Return the [x, y] coordinate for the center point of the cell that contains the specified text.  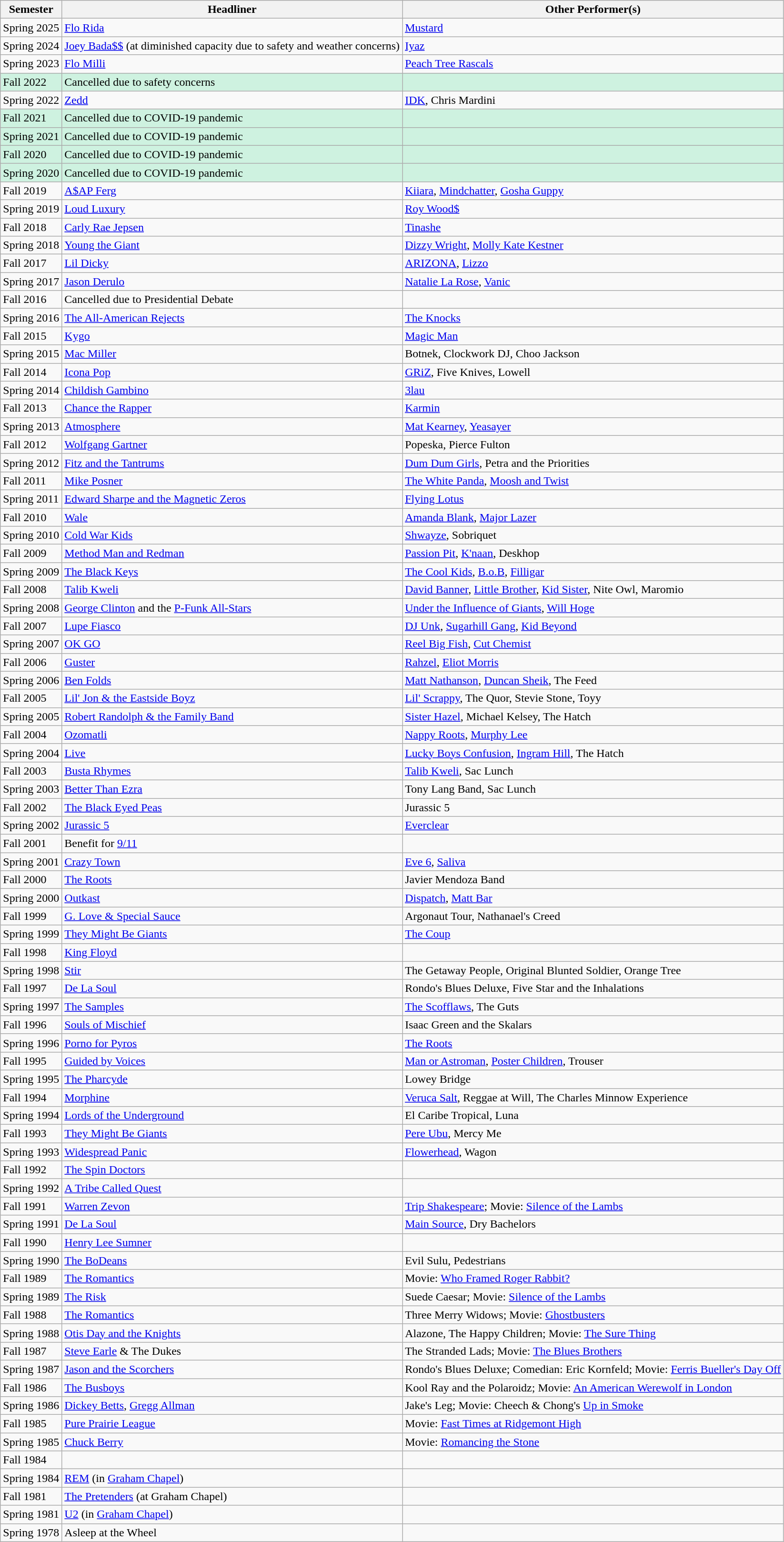
Trip Shakespeare; Movie: Silence of the Lambs [593, 1206]
Movie: Fast Times at Ridgemont High [593, 1424]
Wolfgang Gartner [232, 444]
Fall 1996 [31, 1025]
Otis Day and the Knights [232, 1333]
The Scofflaws, The Guts [593, 1007]
Busta Rhymes [232, 771]
Spring 2017 [31, 282]
Fall 2014 [31, 372]
Fall 2017 [31, 263]
Semester [31, 10]
The Black Eyed Peas [232, 807]
Fall 2016 [31, 300]
Spring 1988 [31, 1333]
Tony Lang Band, Sac Lunch [593, 789]
Spring 2002 [31, 826]
The Pretenders (at Graham Chapel) [232, 1496]
Main Source, Dry Bachelors [593, 1224]
Movie: Who Framed Roger Rabbit? [593, 1279]
Spring 2000 [31, 898]
Fall 2015 [31, 336]
Pure Prairie League [232, 1424]
Fall 2002 [31, 807]
Spring 2015 [31, 354]
Spring 1991 [31, 1224]
Morphine [232, 1097]
Popeska, Pierce Fulton [593, 444]
Fall 1990 [31, 1242]
G. Love & Special Sauce [232, 916]
King Floyd [232, 952]
Spring 2005 [31, 716]
Flo Milli [232, 64]
David Banner, Little Brother, Kid Sister, Nite Owl, Maromio [593, 590]
ARIZONA, Lizzo [593, 263]
Fall 2011 [31, 481]
Peach Tree Rascals [593, 64]
Spring 1994 [31, 1116]
Spring 2016 [31, 318]
Wale [232, 517]
Fall 2020 [31, 154]
Under the Influence of Giants, Will Hoge [593, 608]
Fitz and the Tantrums [232, 463]
Movie: Romancing the Stone [593, 1442]
Flying Lotus [593, 499]
The Getaway People, Original Blunted Soldier, Orange Tree [593, 970]
Spring 1981 [31, 1514]
Other Performer(s) [593, 10]
Spring 1985 [31, 1442]
Dizzy Wright, Molly Kate Kestner [593, 245]
Icona Pop [232, 372]
Spring 1998 [31, 970]
George Clinton and the P-Funk All-Stars [232, 608]
U2 (in Graham Chapel) [232, 1514]
Lil' Scrappy, The Quor, Stevie Stone, Toyy [593, 698]
Better Than Ezra [232, 789]
The Knocks [593, 318]
Spring 2012 [31, 463]
Spring 1993 [31, 1152]
Chance the Rapper [232, 408]
Porno for Pyros [232, 1043]
Fall 1984 [31, 1460]
Fall 1993 [31, 1134]
Guided by Voices [232, 1061]
Henry Lee Sumner [232, 1242]
REM (in Graham Chapel) [232, 1478]
Sister Hazel, Michael Kelsey, The Hatch [593, 716]
Nappy Roots, Murphy Lee [593, 735]
Live [232, 753]
Spring 2022 [31, 100]
Evil Sulu, Pedestrians [593, 1260]
Spring 2018 [31, 245]
Talib Kweli, Sac Lunch [593, 771]
Shwayze, Sobriquet [593, 535]
Fall 2006 [31, 662]
Talib Kweli [232, 590]
The Pharcyde [232, 1079]
Spring 2007 [31, 644]
Spring 2006 [31, 680]
The Spin Doctors [232, 1170]
OK GO [232, 644]
Zedd [232, 100]
The Cool Kids, B.o.B, Filligar [593, 572]
Fall 1992 [31, 1170]
Spring 2003 [31, 789]
Botnek, Clockwork DJ, Choo Jackson [593, 354]
Fall 2010 [31, 517]
Fall 1995 [31, 1061]
Fall 2018 [31, 227]
Spring 2023 [31, 64]
The Stranded Lads; Movie: The Blues Brothers [593, 1351]
Fall 2008 [31, 590]
Lowey Bridge [593, 1079]
Crazy Town [232, 862]
A Tribe Called Quest [232, 1188]
Pere Ubu, Mercy Me [593, 1134]
Spring 2014 [31, 390]
Mike Posner [232, 481]
Fall 1998 [31, 952]
Warren Zevon [232, 1206]
Man or Astroman, Poster Children, Trouser [593, 1061]
Fall 2009 [31, 554]
Edward Sharpe and the Magnetic Zeros [232, 499]
Steve Earle & The Dukes [232, 1351]
Chuck Berry [232, 1442]
DJ Unk, Sugarhill Gang, Kid Beyond [593, 626]
Method Man and Redman [232, 554]
Widespread Panic [232, 1152]
Spring 2011 [31, 499]
Passion Pit, K'naan, Deskhop [593, 554]
Fall 1989 [31, 1279]
Magic Man [593, 336]
Spring 1984 [31, 1478]
Spring 1996 [31, 1043]
Three Merry Widows; Movie: Ghostbusters [593, 1315]
Fall 2004 [31, 735]
Flo Rida [232, 28]
Veruca Salt, Reggae at Will, The Charles Minnow Experience [593, 1097]
Rondo's Blues Deluxe, Five Star and the Inhalations [593, 988]
Everclear [593, 826]
Spring 1989 [31, 1297]
Flowerhead, Wagon [593, 1152]
Iyaz [593, 46]
Natalie La Rose, Vanic [593, 282]
The Black Keys [232, 572]
Javier Mendoza Band [593, 880]
Spring 1986 [31, 1406]
The Busboys [232, 1388]
Alazone, The Happy Children; Movie: The Sure Thing [593, 1333]
Fall 1991 [31, 1206]
Mac Miller [232, 354]
Jason Derulo [232, 282]
El Caribe Tropical, Luna [593, 1116]
Ben Folds [232, 680]
Headliner [232, 10]
The Samples [232, 1007]
Spring 2004 [31, 753]
Lil Dicky [232, 263]
Mat Kearney, Yeasayer [593, 426]
Spring 2021 [31, 136]
IDK, Chris Mardini [593, 100]
Spring 1992 [31, 1188]
Suede Caesar; Movie: Silence of the Lambs [593, 1297]
The All-American Rejects [232, 318]
Spring 1995 [31, 1079]
Spring 1990 [31, 1260]
Spring 2001 [31, 862]
Fall 1981 [31, 1496]
Amanda Blank, Major Lazer [593, 517]
Fall 2012 [31, 444]
Argonaut Tour, Nathanael's Creed [593, 916]
Lil' Jon & the Eastside Boyz [232, 698]
Fall 2003 [31, 771]
Rahzel, Eliot Morris [593, 662]
Isaac Green and the Skalars [593, 1025]
Fall 1987 [31, 1351]
Spring 1999 [31, 934]
Kygo [232, 336]
Fall 1999 [31, 916]
Outkast [232, 898]
Fall 1988 [31, 1315]
Jason and the Scorchers [232, 1369]
Spring 1997 [31, 1007]
Cancelled due to Presidential Debate [232, 300]
Lords of the Underground [232, 1116]
Dispatch, Matt Bar [593, 898]
Fall 2000 [31, 880]
Dum Dum Girls, Petra and the Priorities [593, 463]
Lucky Boys Confusion, Ingram Hill, The Hatch [593, 753]
Loud Luxury [232, 209]
Dickey Betts, Gregg Allman [232, 1406]
Fall 1986 [31, 1388]
Matt Nathanson, Duncan Sheik, The Feed [593, 680]
Spring 1987 [31, 1369]
Jake's Leg; Movie: Cheech & Chong's Up in Smoke [593, 1406]
Fall 1994 [31, 1097]
Fall 2013 [31, 408]
Fall 2007 [31, 626]
Mustard [593, 28]
Rondo's Blues Deluxe; Comedian: Eric Kornfeld; Movie: Ferris Bueller's Day Off [593, 1369]
Joey Bada$$ (at diminished capacity due to safety and weather concerns) [232, 46]
Fall 2019 [31, 191]
Reel Big Fish, Cut Chemist [593, 644]
Spring 2024 [31, 46]
GRiZ, Five Knives, Lowell [593, 372]
Eve 6, Saliva [593, 862]
Fall 2001 [31, 844]
Cancelled due to safety concerns [232, 82]
Karmin [593, 408]
Spring 2010 [31, 535]
Asleep at the Wheel [232, 1532]
Benefit for 9/11 [232, 844]
Young the Giant [232, 245]
Spring 2025 [31, 28]
Spring 2019 [31, 209]
The BoDeans [232, 1260]
Spring 2008 [31, 608]
Kool Ray and the Polaroidz; Movie: An American Werewolf in London [593, 1388]
Lupe Fiasco [232, 626]
Ozomatli [232, 735]
3lau [593, 390]
Kiiara, Mindchatter, Gosha Guppy [593, 191]
Stir [232, 970]
Fall 2005 [31, 698]
Atmosphere [232, 426]
Fall 1997 [31, 988]
Tinashe [593, 227]
Souls of Mischief [232, 1025]
Roy Wood$ [593, 209]
The Coup [593, 934]
Fall 2022 [31, 82]
Guster [232, 662]
Childish Gambino [232, 390]
A$AP Ferg [232, 191]
Spring 2020 [31, 172]
Spring 2013 [31, 426]
Carly Rae Jepsen [232, 227]
Fall 1985 [31, 1424]
Robert Randolph & the Family Band [232, 716]
Spring 1978 [31, 1532]
The White Panda, Moosh and Twist [593, 481]
Fall 2021 [31, 118]
The Risk [232, 1297]
Cold War Kids [232, 535]
Spring 2009 [31, 572]
